Find where the given text appears and provide that cell's center as (X, Y) coordinate. 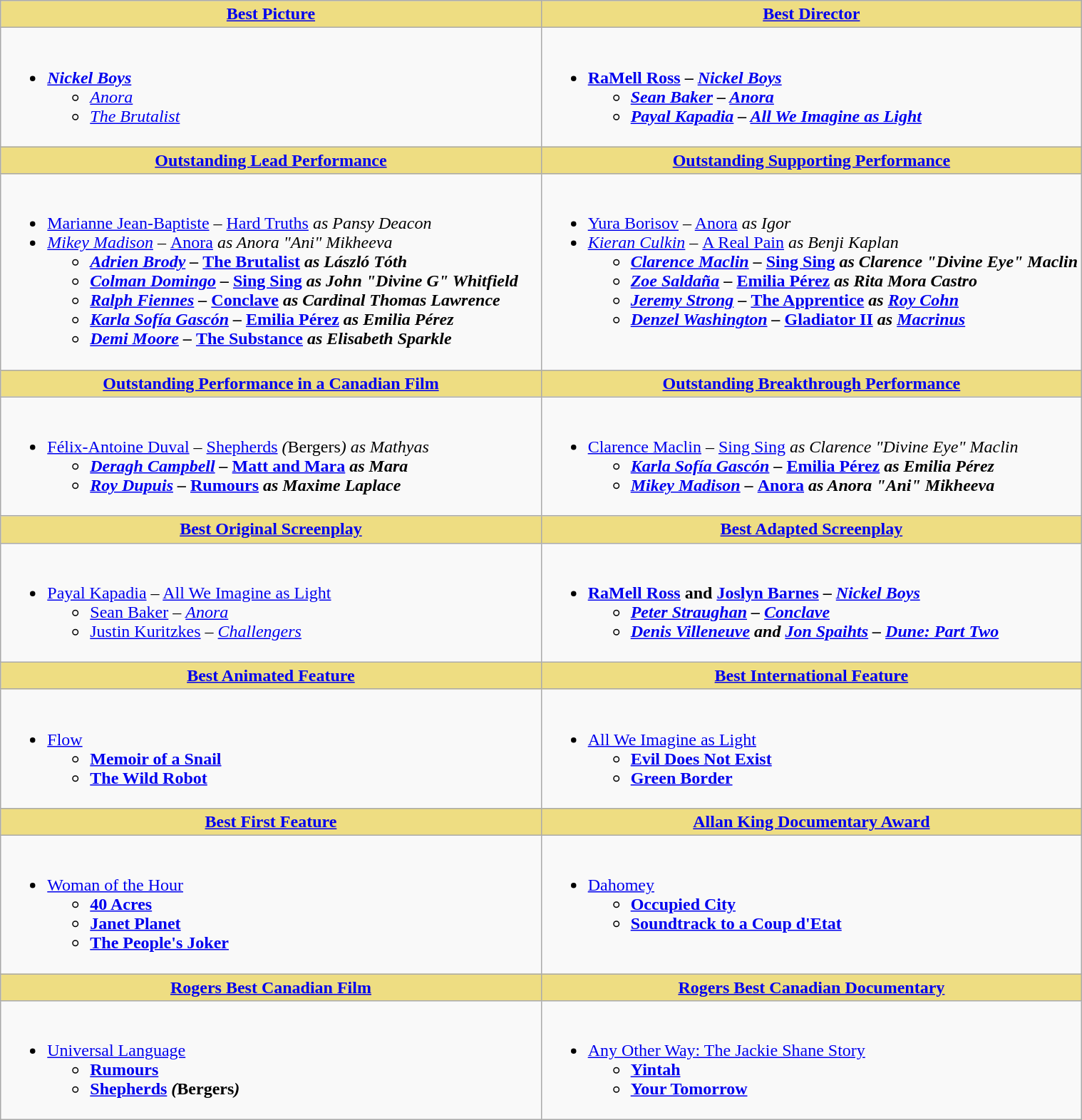
RaMell Ross – Nickel BoysSean Baker – AnoraPayal Kapadia – All We Imagine as Light (811, 87)
Outstanding Lead Performance (271, 160)
Best Original Screenplay (271, 529)
Universal LanguageRumoursShepherds (Bergers) (271, 1060)
FlowMemoir of a SnailThe Wild Robot (271, 748)
Outstanding Performance in a Canadian Film (271, 383)
Outstanding Supporting Performance (811, 160)
Best Adapted Screenplay (811, 529)
Best International Feature (811, 675)
Nickel BoysAnoraThe Brutalist (271, 87)
Best First Feature (271, 821)
DahomeyOccupied CitySoundtrack to a Coup d'Etat (811, 904)
All We Imagine as LightEvil Does Not ExistGreen Border (811, 748)
Félix-Antoine Duval – Shepherds (Bergers) as MathyasDeragh Campbell – Matt and Mara as MaraRoy Dupuis – Rumours as Maxime Laplace (271, 456)
Best Picture (271, 14)
Payal Kapadia – All We Imagine as LightSean Baker – AnoraJustin Kuritzkes – Challengers (271, 603)
Outstanding Breakthrough Performance (811, 383)
Best Animated Feature (271, 675)
Woman of the Hour40 AcresJanet PlanetThe People's Joker (271, 904)
Allan King Documentary Award (811, 821)
RaMell Ross and Joslyn Barnes – Nickel BoysPeter Straughan – ConclaveDenis Villeneuve and Jon Spaihts – Dune: Part Two (811, 603)
Rogers Best Canadian Film (271, 987)
Best Director (811, 14)
Any Other Way: The Jackie Shane StoryYintahYour Tomorrow (811, 1060)
Rogers Best Canadian Documentary (811, 987)
